Output the [X, Y] coordinate of the center of the cell containing the given text.  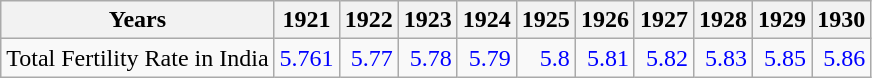
1922 [368, 20]
5.82 [664, 58]
1923 [428, 20]
1924 [486, 20]
5.79 [486, 58]
5.761 [306, 58]
1929 [782, 20]
Years [138, 20]
1930 [842, 20]
5.86 [842, 58]
5.77 [368, 58]
5.8 [546, 58]
1928 [724, 20]
Total Fertility Rate in India [138, 58]
5.83 [724, 58]
5.85 [782, 58]
1925 [546, 20]
1926 [604, 20]
1921 [306, 20]
5.81 [604, 58]
1927 [664, 20]
5.78 [428, 58]
